Capture the cell that displays the provided text and extract its [X, Y] central coordinate. 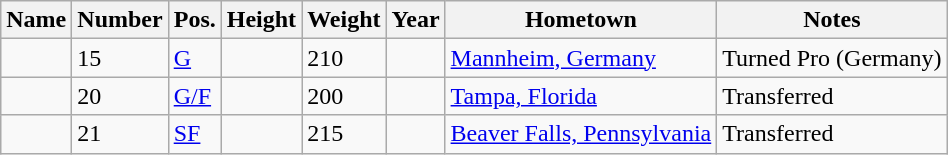
Name [36, 20]
210 [344, 58]
21 [120, 134]
Pos. [194, 20]
Tampa, Florida [581, 96]
215 [344, 134]
200 [344, 96]
G [194, 58]
SF [194, 134]
Height [261, 20]
Number [120, 20]
Mannheim, Germany [581, 58]
Weight [344, 20]
G/F [194, 96]
20 [120, 96]
15 [120, 58]
Beaver Falls, Pennsylvania [581, 134]
Notes [832, 20]
Hometown [581, 20]
Year [416, 20]
Turned Pro (Germany) [832, 58]
